Identify which cell holds the provided text, then report its (x, y) central coordinate. 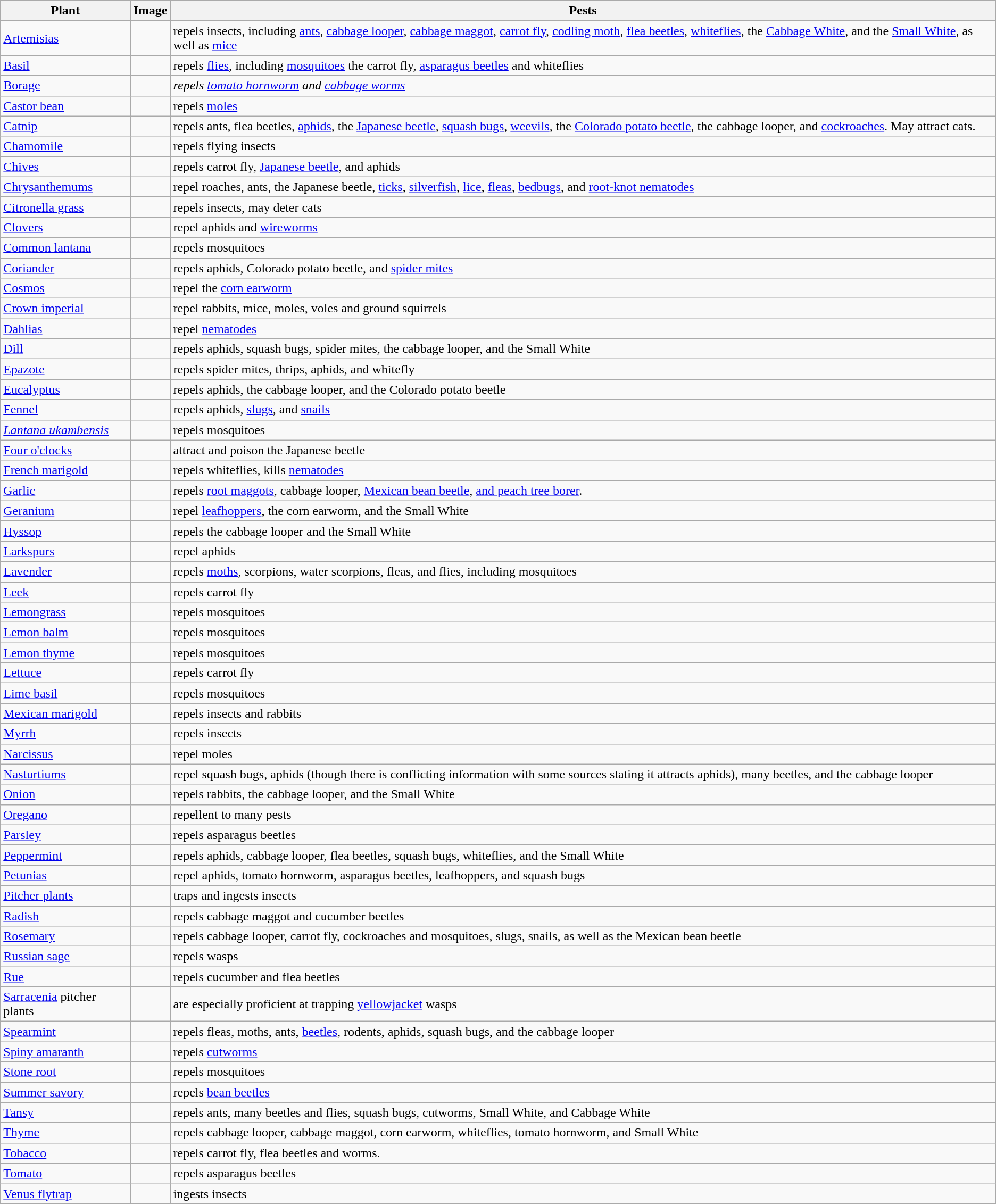
repels aphids, cabbage looper, flea beetles, squash bugs, whiteflies, and the Small White (583, 855)
repels carrot fly, flea beetles and worms. (583, 1153)
Chives (65, 167)
repels whiteflies, kills nematodes (583, 470)
repels aphids, slugs, and snails (583, 410)
repels wasps (583, 957)
Spiny amaranth (65, 1052)
Garlic (65, 491)
repels cabbage looper, cabbage maggot, corn earworm, whiteflies, tomato hornworm, and Small White (583, 1133)
Leek (65, 592)
Mexican marigold (65, 713)
Borage (65, 86)
Thyme (65, 1133)
repel roaches, ants, the Japanese beetle, ticks, silverfish, lice, fleas, bedbugs, and root-knot nematodes (583, 187)
Rosemary (65, 936)
Hyssop (65, 531)
Onion (65, 794)
repels fleas, moths, ants, beetles, rodents, aphids, squash bugs, and the cabbage looper (583, 1032)
repel aphids, tomato hornworm, asparagus beetles, leafhoppers, and squash bugs (583, 875)
repels bean beetles (583, 1092)
repels tomato hornworm and cabbage worms (583, 86)
Larkspurs (65, 551)
Russian sage (65, 957)
Lime basil (65, 693)
Petunias (65, 875)
Rue (65, 977)
repels moths, scorpions, water scorpions, fleas, and flies, including mosquitoes (583, 571)
repels spider mites, thrips, aphids, and whitefly (583, 369)
attract and poison the Japanese beetle (583, 450)
repel nematodes (583, 329)
Narcissus (65, 754)
repels moles (583, 106)
Tansy (65, 1112)
repels cabbage looper, carrot fly, cockroaches and mosquitoes, slugs, snails, as well as the Mexican bean beetle (583, 936)
repels aphids, Colorado potato beetle, and spider mites (583, 268)
repels insects, may deter cats (583, 207)
Lettuce (65, 673)
Geranium (65, 511)
Radish (65, 916)
repels cutworms (583, 1052)
Image (150, 11)
Basil (65, 65)
repellent to many pests (583, 815)
Catnip (65, 126)
repels cabbage maggot and cucumber beetles (583, 916)
repels the cabbage looper and the Small White (583, 531)
repel rabbits, mice, moles, voles and ground squirrels (583, 309)
ingests insects (583, 1193)
Common lantana (65, 247)
Lantana ukambensis (65, 430)
Dill (65, 349)
repels ants, many beetles and flies, squash bugs, cutworms, Small White, and Cabbage White (583, 1112)
are especially proficient at trapping yellowjacket wasps (583, 1004)
Stone root (65, 1072)
Plant (65, 11)
Chamomile (65, 146)
Lemon balm (65, 633)
Spearmint (65, 1032)
Artemisias (65, 38)
Pitcher plants (65, 895)
Four o'clocks (65, 450)
Dahlias (65, 329)
repels cucumber and flea beetles (583, 977)
Chrysanthemums (65, 187)
Epazote (65, 369)
Lavender (65, 571)
Nasturtiums (65, 774)
repels carrot fly, Japanese beetle, and aphids (583, 167)
Oregano (65, 815)
Tobacco (65, 1153)
repel aphids (583, 551)
Clovers (65, 227)
repel moles (583, 754)
repels flying insects (583, 146)
repels aphids, squash bugs, spider mites, the cabbage looper, and the Small White (583, 349)
repel aphids and wireworms (583, 227)
French marigold (65, 470)
Eucalyptus (65, 389)
Venus flytrap (65, 1193)
repels rabbits, the cabbage looper, and the Small White (583, 794)
Parsley (65, 835)
traps and ingests insects (583, 895)
Pests (583, 11)
repels insects (583, 734)
repel leafhoppers, the corn earworm, and the Small White (583, 511)
repels flies, including mosquitoes the carrot fly, asparagus beetles and whiteflies (583, 65)
repels root maggots, cabbage looper, Mexican bean beetle, and peach tree borer. (583, 491)
repels insects and rabbits (583, 713)
Tomato (65, 1173)
Lemon thyme (65, 653)
Sarracenia pitcher plants (65, 1004)
repel the corn earworm (583, 288)
Cosmos (65, 288)
Myrrh (65, 734)
Summer savory (65, 1092)
Crown imperial (65, 309)
Citronella grass (65, 207)
Lemongrass (65, 612)
Coriander (65, 268)
Fennel (65, 410)
repels aphids, the cabbage looper, and the Colorado potato beetle (583, 389)
Castor bean (65, 106)
Peppermint (65, 855)
